Capture the cell that displays the provided text and extract its (x, y) central coordinate. 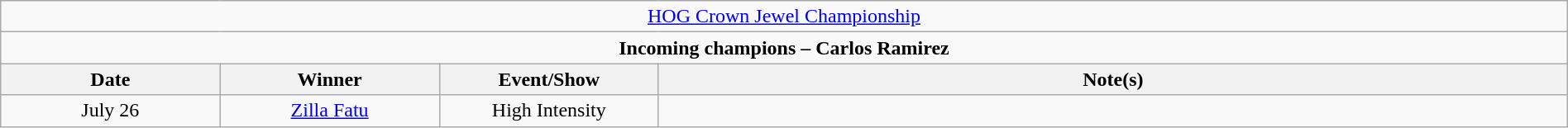
July 26 (111, 111)
Date (111, 79)
Note(s) (1113, 79)
High Intensity (549, 111)
HOG Crown Jewel Championship (784, 17)
Incoming champions – Carlos Ramirez (784, 48)
Winner (329, 79)
Event/Show (549, 79)
Zilla Fatu (329, 111)
